Identify which cell holds the provided text, then report its [X, Y] central coordinate. 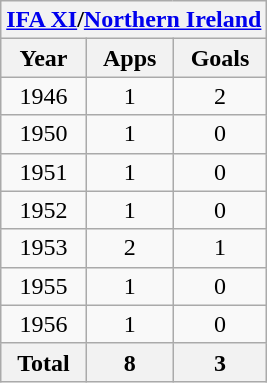
1946 [44, 96]
Apps [130, 58]
1951 [44, 172]
1952 [44, 210]
Total [44, 362]
1955 [44, 286]
1956 [44, 324]
1950 [44, 134]
IFA XI/Northern Ireland [134, 20]
1953 [44, 248]
3 [220, 362]
8 [130, 362]
Goals [220, 58]
Year [44, 58]
